Scan for the cell matching the given text and deliver its [X, Y] coordinate at center. 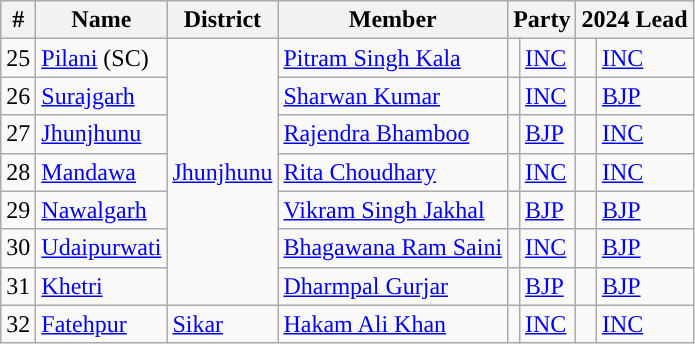
Sharwan Kumar [393, 96]
Pilani (SC) [102, 58]
Sikar [222, 324]
26 [18, 96]
32 [18, 324]
District [222, 20]
Hakam Ali Khan [393, 324]
Pitram Singh Kala [393, 58]
2024 Lead [634, 20]
# [18, 20]
Surajgarh [102, 96]
Dharmpal Gurjar [393, 286]
31 [18, 286]
25 [18, 58]
Udaipurwati [102, 248]
Rajendra Bhamboo [393, 134]
Fatehpur [102, 324]
Nawalgarh [102, 210]
Rita Choudhary [393, 172]
Bhagawana Ram Saini [393, 248]
Party [542, 20]
29 [18, 210]
Khetri [102, 286]
28 [18, 172]
27 [18, 134]
Member [393, 20]
30 [18, 248]
Mandawa [102, 172]
Name [102, 20]
Vikram Singh Jakhal [393, 210]
